Output the [X, Y] coordinate of the center of the cell containing the given text.  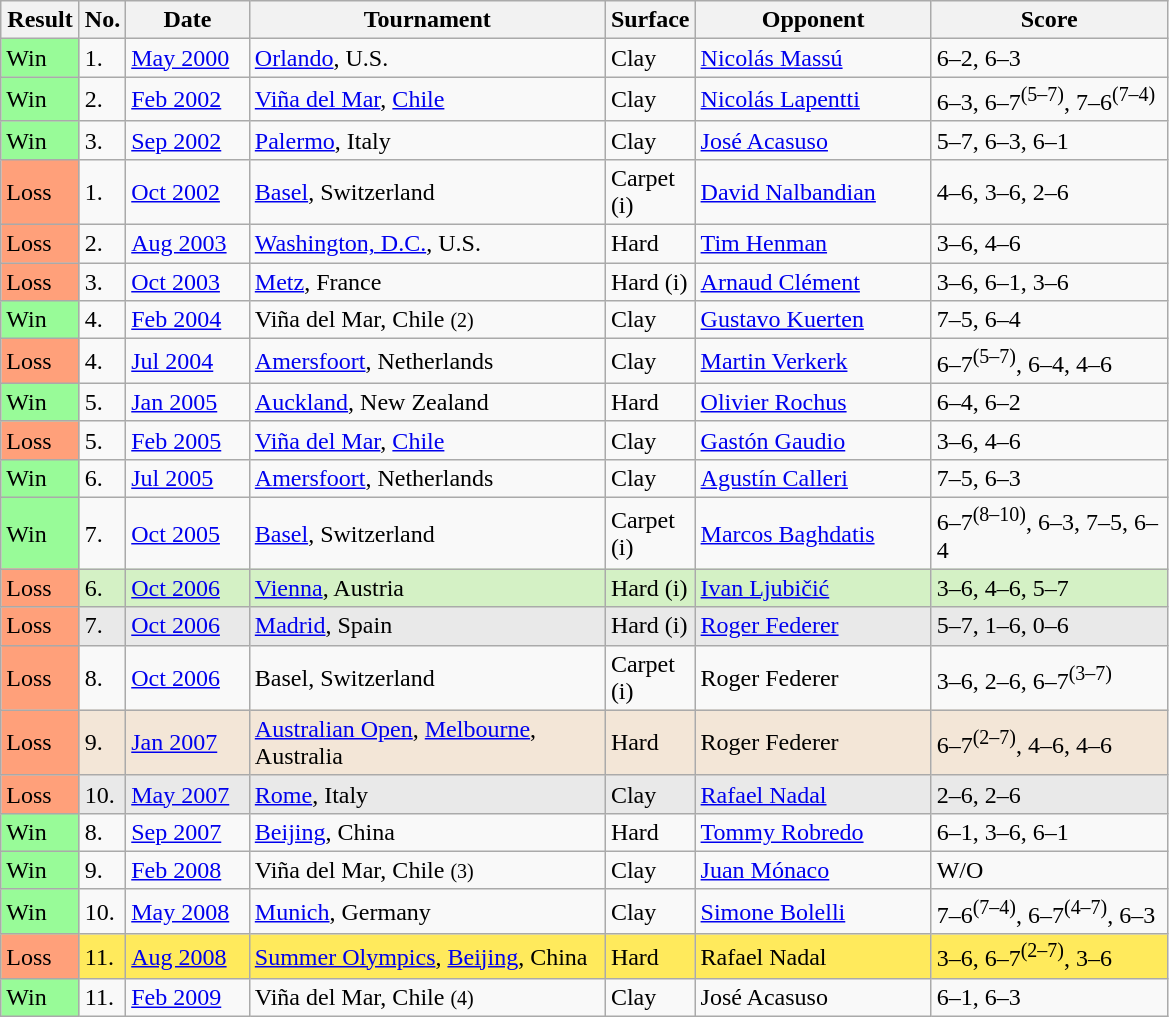
6–3, 6–7(5–7), 7–6(7–4) [1049, 100]
Auckland, New Zealand [427, 402]
Jul 2004 [188, 362]
Viña del Mar, Chile (3) [427, 870]
Tournament [427, 20]
Sep 2002 [188, 140]
Oct 2002 [188, 192]
Surface [650, 20]
Tommy Robredo [813, 832]
Olivier Rochus [813, 402]
Feb 2002 [188, 100]
May 2007 [188, 794]
Feb 2005 [188, 440]
Rome, Italy [427, 794]
Nicolás Massú [813, 58]
Washington, D.C., U.S. [427, 244]
7–6(7–4), 6–7(4–7), 6–3 [1049, 912]
6–4, 6–2 [1049, 402]
Jul 2005 [188, 478]
Nicolás Lapentti [813, 100]
Gastón Gaudio [813, 440]
Aug 2008 [188, 956]
Madrid, Spain [427, 626]
Score [1049, 20]
Ivan Ljubičić [813, 588]
W/O [1049, 870]
Aug 2003 [188, 244]
Oct 2005 [188, 533]
May 2008 [188, 912]
Palermo, Italy [427, 140]
Date [188, 20]
Result [40, 20]
7–5, 6–3 [1049, 478]
6–1, 3–6, 6–1 [1049, 832]
6–1, 6–3 [1049, 998]
Jan 2005 [188, 402]
Arnaud Clément [813, 282]
Opponent [813, 20]
Beijing, China [427, 832]
Metz, France [427, 282]
David Nalbandian [813, 192]
Australian Open, Melbourne, Australia [427, 742]
Oct 2003 [188, 282]
Simone Bolelli [813, 912]
Orlando, U.S. [427, 58]
Marcos Baghdatis [813, 533]
4–6, 3–6, 2–6 [1049, 192]
May 2000 [188, 58]
5–7, 1–6, 0–6 [1049, 626]
Juan Mónaco [813, 870]
Gustavo Kuerten [813, 320]
Martin Verkerk [813, 362]
3–6, 2–6, 6–7(3–7) [1049, 678]
Feb 2008 [188, 870]
Tim Henman [813, 244]
6–7(5–7), 6–4, 4–6 [1049, 362]
Sep 2007 [188, 832]
6–2, 6–3 [1049, 58]
5–7, 6–3, 6–1 [1049, 140]
2–6, 2–6 [1049, 794]
6–7(8–10), 6–3, 7–5, 6–4 [1049, 533]
Summer Olympics, Beijing, China [427, 956]
3–6, 4–6, 5–7 [1049, 588]
Feb 2009 [188, 998]
6–7(2–7), 4–6, 4–6 [1049, 742]
7–5, 6–4 [1049, 320]
3–6, 6–1, 3–6 [1049, 282]
Jan 2007 [188, 742]
Agustín Calleri [813, 478]
No. [102, 20]
Viña del Mar, Chile (2) [427, 320]
Viña del Mar, Chile (4) [427, 998]
Munich, Germany [427, 912]
Feb 2004 [188, 320]
3–6, 6–7(2–7), 3–6 [1049, 956]
Vienna, Austria [427, 588]
